Return (X, Y) of the center of cell containing provided text 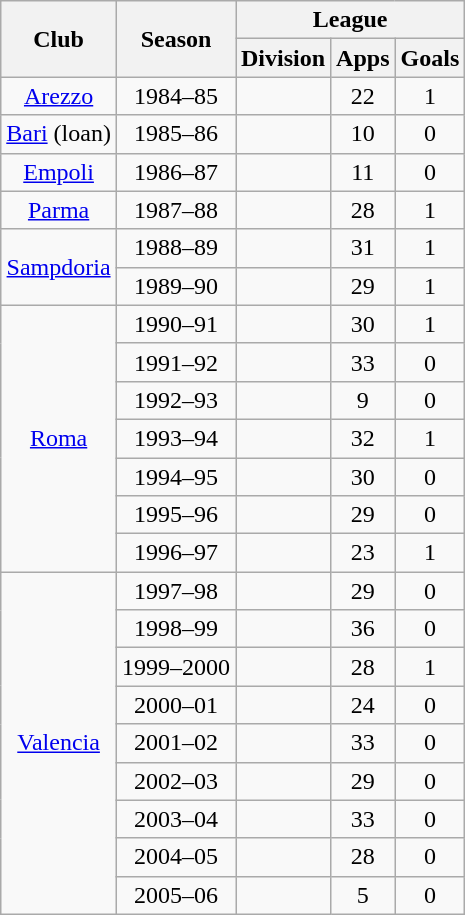
Sampdoria (59, 267)
Division (284, 58)
1993–94 (176, 438)
1994–95 (176, 477)
Goals (430, 58)
2000–01 (176, 705)
Club (59, 39)
24 (363, 705)
1999–2000 (176, 667)
1997–98 (176, 591)
36 (363, 629)
Parma (59, 210)
2002–03 (176, 781)
22 (363, 96)
1998–99 (176, 629)
Season (176, 39)
Bari (loan) (59, 134)
1986–87 (176, 172)
1995–96 (176, 515)
31 (363, 248)
2003–04 (176, 819)
1984–85 (176, 96)
Apps (363, 58)
1989–90 (176, 286)
10 (363, 134)
1987–88 (176, 210)
1991–92 (176, 362)
2004–05 (176, 857)
Valencia (59, 744)
1996–97 (176, 553)
1990–91 (176, 324)
Arezzo (59, 96)
2005–06 (176, 895)
5 (363, 895)
32 (363, 438)
League (350, 20)
9 (363, 400)
11 (363, 172)
Empoli (59, 172)
1988–89 (176, 248)
1985–86 (176, 134)
Roma (59, 438)
2001–02 (176, 743)
1992–93 (176, 400)
23 (363, 553)
